Locate the cell with the specified text and output its [X, Y] center coordinate. 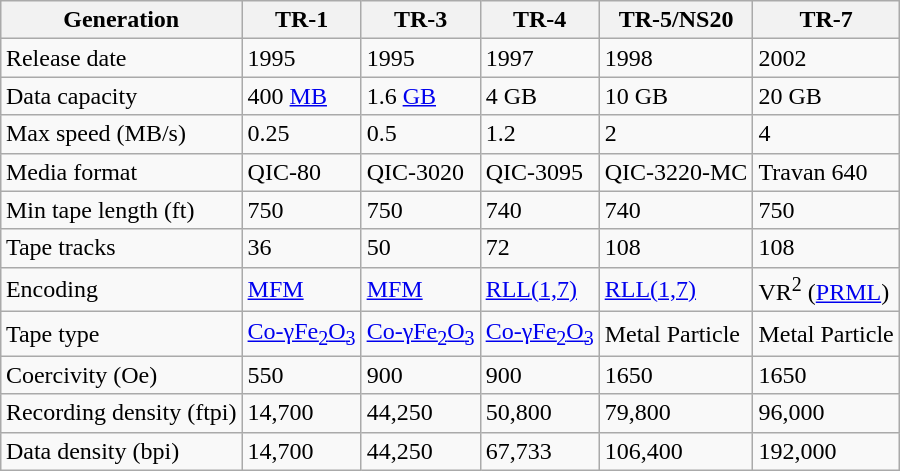
1.2 [540, 134]
Data density (bpi) [121, 451]
Recording density (ftpi) [121, 413]
0.5 [420, 134]
36 [302, 248]
96,000 [826, 413]
1998 [676, 58]
Media format [121, 172]
67,733 [540, 451]
72 [540, 248]
0.25 [302, 134]
VR2 (PRML) [826, 290]
QIC-3020 [420, 172]
Encoding [121, 290]
106,400 [676, 451]
2002 [826, 58]
TR-1 [302, 20]
4 [826, 134]
10 GB [676, 96]
Release date [121, 58]
Tape type [121, 334]
550 [302, 375]
TR-4 [540, 20]
20 GB [826, 96]
QIC-80 [302, 172]
400 MB [302, 96]
Data capacity [121, 96]
Coercivity (Oe) [121, 375]
50 [420, 248]
Generation [121, 20]
50,800 [540, 413]
2 [676, 134]
TR-7 [826, 20]
TR-3 [420, 20]
QIC-3220-MC [676, 172]
79,800 [676, 413]
TR-5/NS20 [676, 20]
1997 [540, 58]
192,000 [826, 451]
Min tape length (ft) [121, 210]
Max speed (MB/s) [121, 134]
1.6 GB [420, 96]
Tape tracks [121, 248]
4 GB [540, 96]
Travan 640 [826, 172]
QIC-3095 [540, 172]
